Locate the cell with the specified text and output its (x, y) center coordinate. 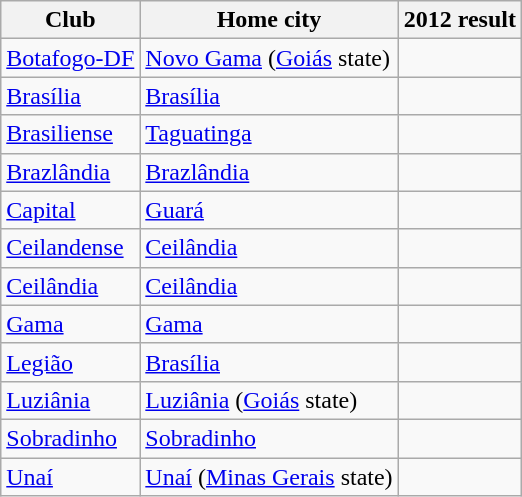
Taguatinga (269, 134)
Legião (70, 362)
Unaí (Minas Gerais state) (269, 477)
2012 result (460, 20)
Club (70, 20)
Botafogo-DF (70, 58)
Capital (70, 210)
Luziânia (70, 400)
Ceilandense (70, 248)
Brasiliense (70, 134)
Novo Gama (Goiás state) (269, 58)
Unaí (70, 477)
Guará (269, 210)
Luziânia (Goiás state) (269, 400)
Home city (269, 20)
